Output the (X, Y) coordinate of the center of the cell containing the given text.  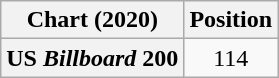
Chart (2020) (92, 20)
Position (231, 20)
US Billboard 200 (92, 58)
114 (231, 58)
